Search for the cell housing the specified text and yield its [x, y] center coordinate. 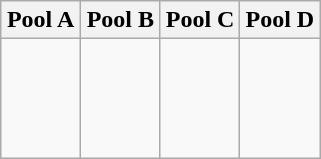
Pool A [41, 20]
Pool C [200, 20]
Pool D [280, 20]
Pool B [120, 20]
